Provide the (X, Y) coordinate of the cell's center where the given text is located.  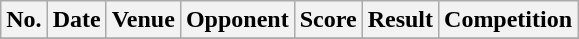
No. (24, 20)
Score (328, 20)
Competition (508, 20)
Date (76, 20)
Venue (143, 20)
Opponent (237, 20)
Result (400, 20)
